Detect which cell encompasses the target text, then output its (X, Y) center coordinate. 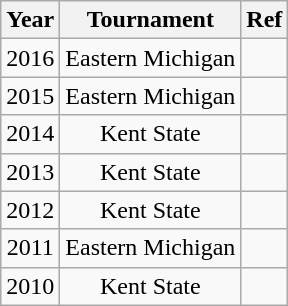
2013 (30, 172)
2011 (30, 248)
Year (30, 20)
2010 (30, 286)
2016 (30, 58)
Tournament (150, 20)
2014 (30, 134)
2015 (30, 96)
2012 (30, 210)
Ref (264, 20)
